Output the (X, Y) coordinate of the center of the cell containing the given text.  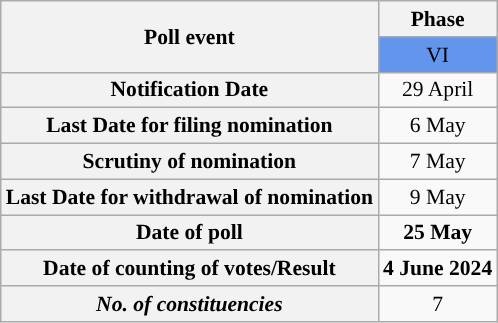
VI (438, 54)
29 April (438, 90)
25 May (438, 232)
9 May (438, 197)
Notification Date (190, 90)
4 June 2024 (438, 268)
No. of constituencies (190, 304)
Poll event (190, 36)
Last Date for filing nomination (190, 126)
Scrutiny of nomination (190, 161)
7 May (438, 161)
6 May (438, 126)
Date of counting of votes/Result (190, 268)
Phase (438, 19)
7 (438, 304)
Date of poll (190, 232)
Last Date for withdrawal of nomination (190, 197)
